Determine the [x, y] coordinate at the center of the cell enclosing the given text.  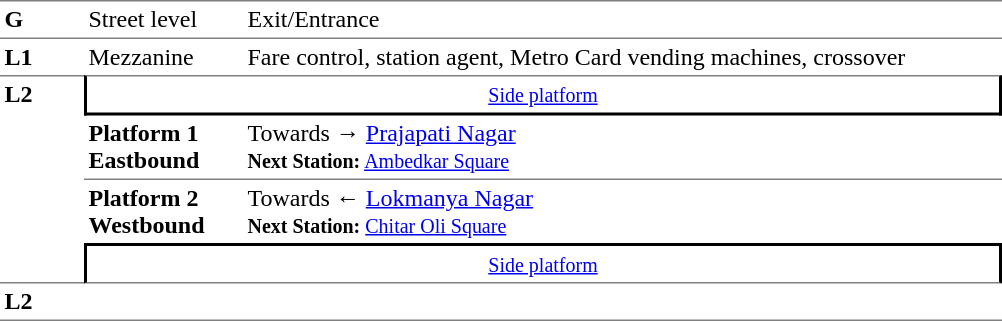
Platform 1Eastbound [164, 148]
Mezzanine [164, 57]
L2 [42, 179]
G [42, 20]
Fare control, station agent, Metro Card vending machines, crossover [622, 57]
Exit/Entrance [622, 20]
Towards ← Lokmanya NagarNext Station: Chitar Oli Square [622, 212]
Towards → Prajapati NagarNext Station: Ambedkar Square [622, 148]
Platform 2Westbound [164, 212]
Street level [164, 20]
L1 [42, 57]
